Detect which cell encompasses the target text, then output its [X, Y] center coordinate. 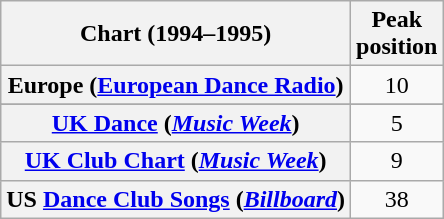
5 [397, 123]
38 [397, 199]
US Dance Club Songs (Billboard) [176, 199]
Chart (1994–1995) [176, 34]
UK Club Chart (Music Week) [176, 161]
Europe (European Dance Radio) [176, 85]
9 [397, 161]
UK Dance (Music Week) [176, 123]
10 [397, 85]
Peakposition [397, 34]
